Locate the cell with the specified text and output its (X, Y) center coordinate. 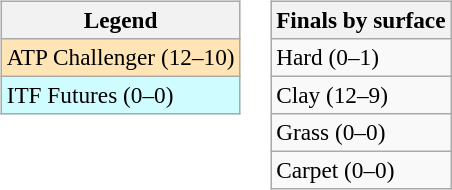
ATP Challenger (12–10) (120, 57)
Grass (0–0) (361, 133)
Finals by surface (361, 20)
ITF Futures (0–0) (120, 95)
Hard (0–1) (361, 57)
Carpet (0–0) (361, 171)
Clay (12–9) (361, 95)
Legend (120, 20)
